Locate the cell with the specified text and output its [X, Y] center coordinate. 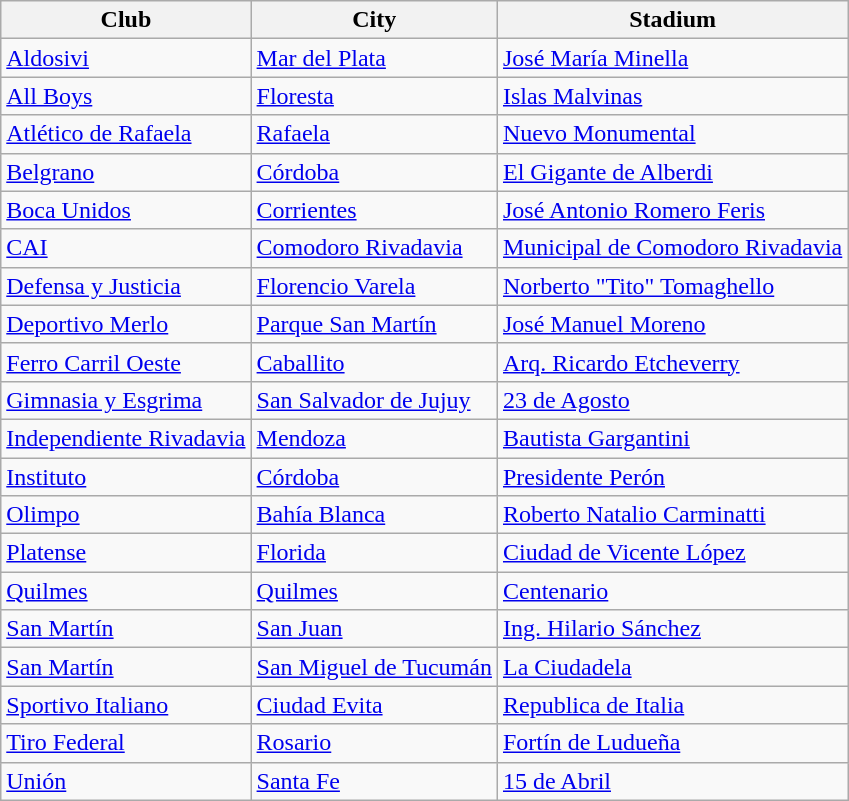
José Manuel Moreno [672, 324]
All Boys [126, 96]
Mar del Plata [374, 58]
Ing. Hilario Sánchez [672, 629]
Tiro Federal [126, 743]
El Gigante de Alberdi [672, 172]
Unión [126, 781]
Islas Malvinas [672, 96]
San Miguel de Tucumán [374, 667]
San Juan [374, 629]
23 de Agosto [672, 400]
Roberto Natalio Carminatti [672, 515]
Ciudad Evita [374, 705]
Stadium [672, 20]
CAI [126, 248]
Independiente Rivadavia [126, 438]
Centenario [672, 591]
Norberto "Tito" Tomaghello [672, 286]
Belgrano [126, 172]
Instituto [126, 477]
Comodoro Rivadavia [374, 248]
Florencio Varela [374, 286]
Aldosivi [126, 58]
Florida [374, 553]
Santa Fe [374, 781]
José Antonio Romero Feris [672, 210]
Mendoza [374, 438]
Republica de Italia [672, 705]
Platense [126, 553]
Defensa y Justicia [126, 286]
Gimnasia y Esgrima [126, 400]
Atlético de Rafaela [126, 134]
Ciudad de Vicente López [672, 553]
Olimpo [126, 515]
Caballito [374, 362]
San Salvador de Jujuy [374, 400]
Presidente Perón [672, 477]
José María Minella [672, 58]
Parque San Martín [374, 324]
Arq. Ricardo Etcheverry [672, 362]
Ferro Carril Oeste [126, 362]
Fortín de Ludueña [672, 743]
Club [126, 20]
La Ciudadela [672, 667]
Municipal de Comodoro Rivadavia [672, 248]
Boca Unidos [126, 210]
Bautista Gargantini [672, 438]
Floresta [374, 96]
Nuevo Monumental [672, 134]
Rafaela [374, 134]
Bahía Blanca [374, 515]
Sportivo Italiano [126, 705]
15 de Abril [672, 781]
Corrientes [374, 210]
City [374, 20]
Rosario [374, 743]
Deportivo Merlo [126, 324]
